Search for the cell housing the specified text and yield its [x, y] center coordinate. 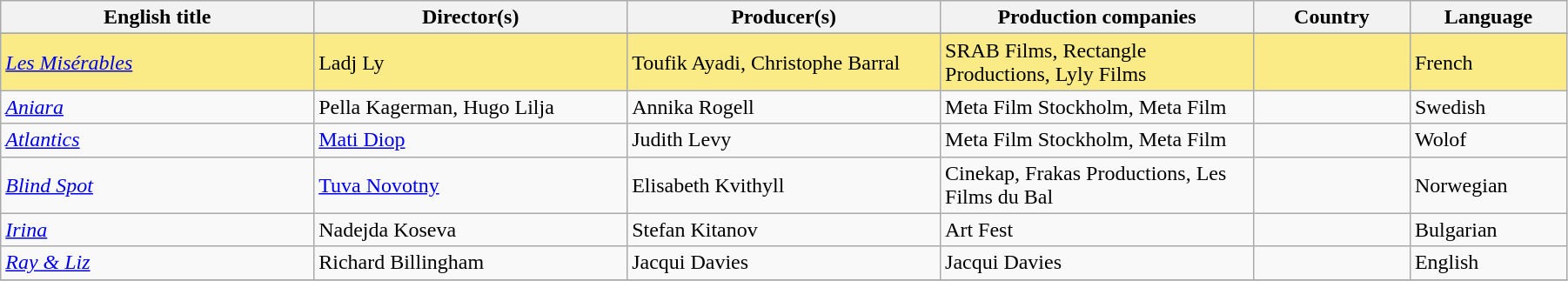
Wolof [1488, 140]
Tuva Novotny [471, 184]
English [1488, 263]
Richard Billingham [471, 263]
Elisabeth Kvithyll [784, 184]
Country [1331, 17]
Pella Kagerman, Hugo Lilja [471, 107]
Atlantics [157, 140]
Norwegian [1488, 184]
Director(s) [471, 17]
Production companies [1097, 17]
Language [1488, 17]
Stefan Kitanov [784, 230]
Bulgarian [1488, 230]
Cinekap, Frakas Productions, Les Films du Bal [1097, 184]
Swedish [1488, 107]
Ray & Liz [157, 263]
Judith Levy [784, 140]
French [1488, 63]
SRAB Films, Rectangle Productions, Lyly Films [1097, 63]
Nadejda Koseva [471, 230]
Aniara [157, 107]
Art Fest [1097, 230]
Les Misérables [157, 63]
Blind Spot [157, 184]
English title [157, 17]
Producer(s) [784, 17]
Annika Rogell [784, 107]
Toufik Ayadi, Christophe Barral [784, 63]
Mati Diop [471, 140]
Irina [157, 230]
Ladj Ly [471, 63]
